Scan for the cell matching the given text and deliver its (X, Y) coordinate at center. 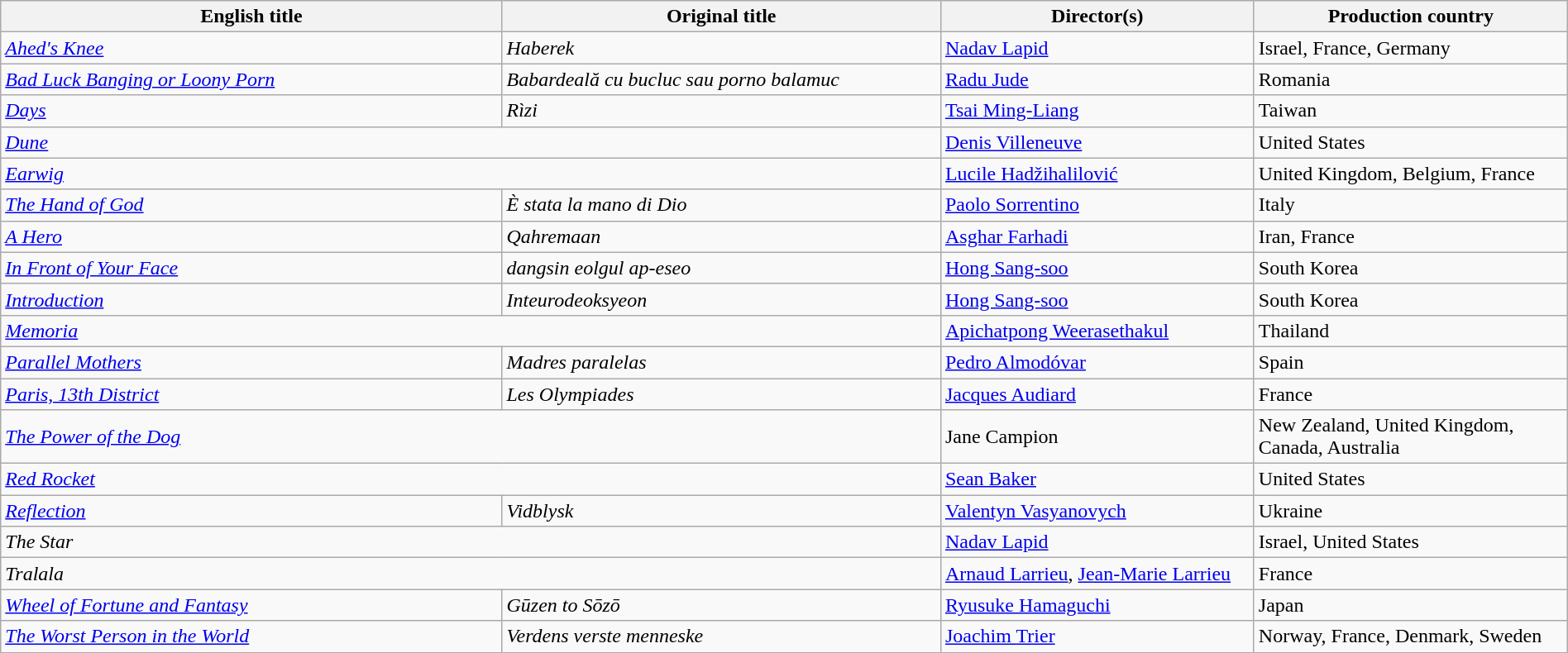
Arnaud Larrieu, Jean-Marie Larrieu (1097, 574)
Earwig (471, 174)
Spain (1411, 362)
Norway, France, Denmark, Sweden (1411, 636)
Verdens verste menneske (721, 636)
Inteurodeoksyeon (721, 299)
Vidblysk (721, 511)
Joachim Trier (1097, 636)
dangsin eolgul ap-eseo (721, 268)
Original title (721, 17)
Rìzi (721, 111)
Asghar Farhadi (1097, 236)
Introduction (251, 299)
Israel, France, Germany (1411, 48)
The Star (471, 542)
Les Olympiades (721, 394)
The Worst Person in the World (251, 636)
Reflection (251, 511)
Ryusuke Hamaguchi (1097, 605)
Tralala (471, 574)
Ukraine (1411, 511)
Thailand (1411, 331)
Dune (471, 142)
Romania (1411, 79)
È stata la mano di Dio (721, 205)
Taiwan (1411, 111)
Haberek (721, 48)
Israel, United States (1411, 542)
Director(s) (1097, 17)
Gūzen to Sōzō (721, 605)
New Zealand, United Kingdom, Canada, Australia (1411, 436)
United Kingdom, Belgium, France (1411, 174)
Lucile Hadžihalilović (1097, 174)
Jane Campion (1097, 436)
Radu Jude (1097, 79)
Tsai Ming-Liang (1097, 111)
Parallel Mothers (251, 362)
Wheel of Fortune and Fantasy (251, 605)
Days (251, 111)
Red Rocket (471, 479)
The Hand of God (251, 205)
Ahed's Knee (251, 48)
Denis Villeneuve (1097, 142)
Babardeală cu bucluc sau porno balamuc (721, 79)
The Power of the Dog (471, 436)
Memoria (471, 331)
Bad Luck Banging or Loony Porn (251, 79)
Iran, France (1411, 236)
A Hero (251, 236)
In Front of Your Face (251, 268)
Madres paralelas (721, 362)
Jacques Audiard (1097, 394)
Production country (1411, 17)
English title (251, 17)
Pedro Almodóvar (1097, 362)
Paolo Sorrentino (1097, 205)
Qahremaan (721, 236)
Valentyn Vasyanovych (1097, 511)
Sean Baker (1097, 479)
Paris, 13th District (251, 394)
Japan (1411, 605)
Italy (1411, 205)
Apichatpong Weerasethakul (1097, 331)
